Return [x, y] of the center of cell containing provided text 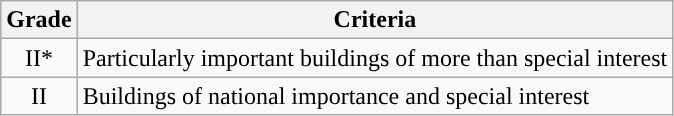
Buildings of national importance and special interest [375, 96]
Particularly important buildings of more than special interest [375, 58]
II [39, 96]
Grade [39, 20]
II* [39, 58]
Criteria [375, 20]
